Search for the cell housing the specified text and yield its [x, y] center coordinate. 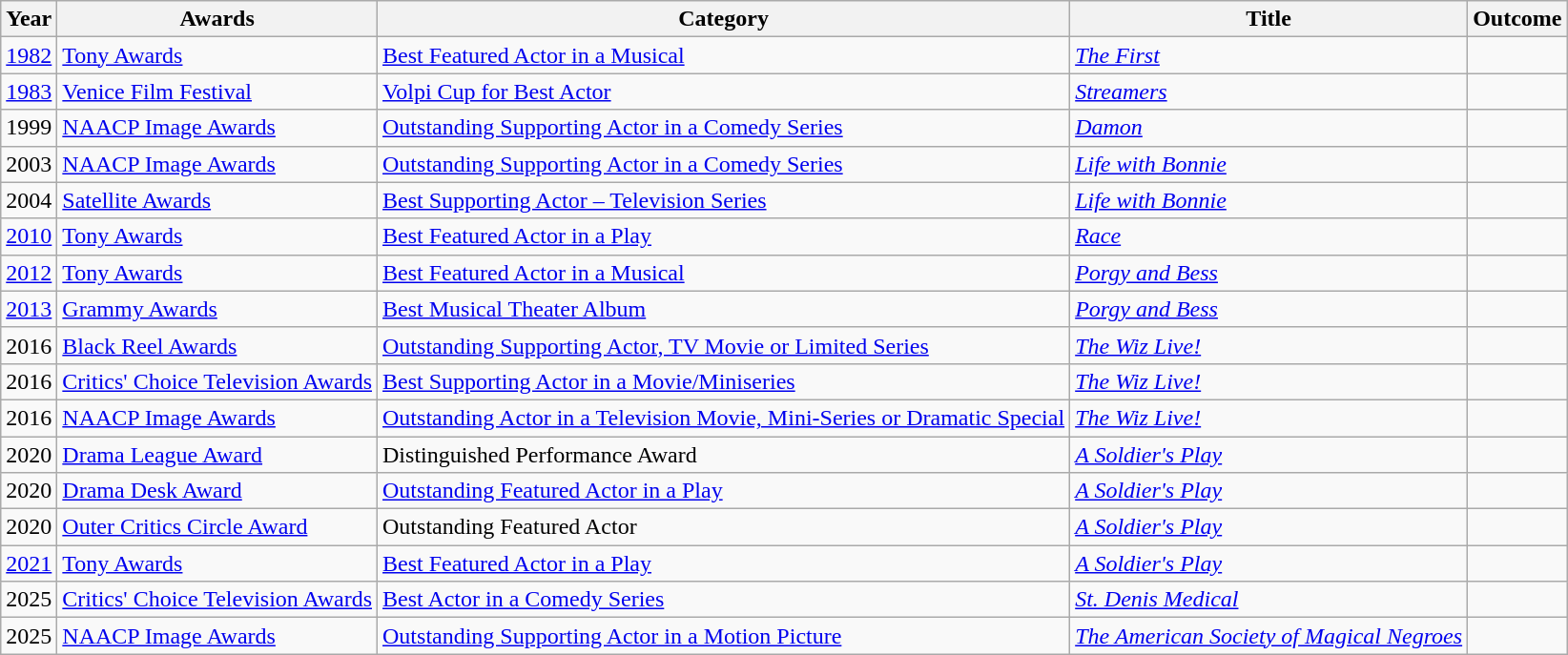
Year [29, 19]
Distinguished Performance Award [724, 455]
Satellite Awards [217, 200]
2013 [29, 309]
Outer Critics Circle Award [217, 527]
Outstanding Actor in a Television Movie, Mini-Series or Dramatic Special [724, 418]
Outstanding Supporting Actor in a Motion Picture [724, 636]
Race [1269, 236]
St. Denis Medical [1269, 600]
The First [1269, 55]
Streamers [1269, 92]
2012 [29, 273]
Category [724, 19]
Outstanding Featured Actor in a Play [724, 491]
Best Actor in a Comedy Series [724, 600]
Awards [217, 19]
Grammy Awards [217, 309]
Black Reel Awards [217, 345]
Volpi Cup for Best Actor [724, 92]
Best Supporting Actor in a Movie/Miniseries [724, 381]
Best Musical Theater Album [724, 309]
Outstanding Featured Actor [724, 527]
2010 [29, 236]
1982 [29, 55]
1999 [29, 128]
Title [1269, 19]
Outcome [1517, 19]
Damon [1269, 128]
1983 [29, 92]
Drama League Award [217, 455]
2021 [29, 563]
Outstanding Supporting Actor, TV Movie or Limited Series [724, 345]
Venice Film Festival [217, 92]
Drama Desk Award [217, 491]
The American Society of Magical Negroes [1269, 636]
2003 [29, 164]
Best Supporting Actor – Television Series [724, 200]
2004 [29, 200]
